Detect which cell encompasses the target text, then output its (X, Y) center coordinate. 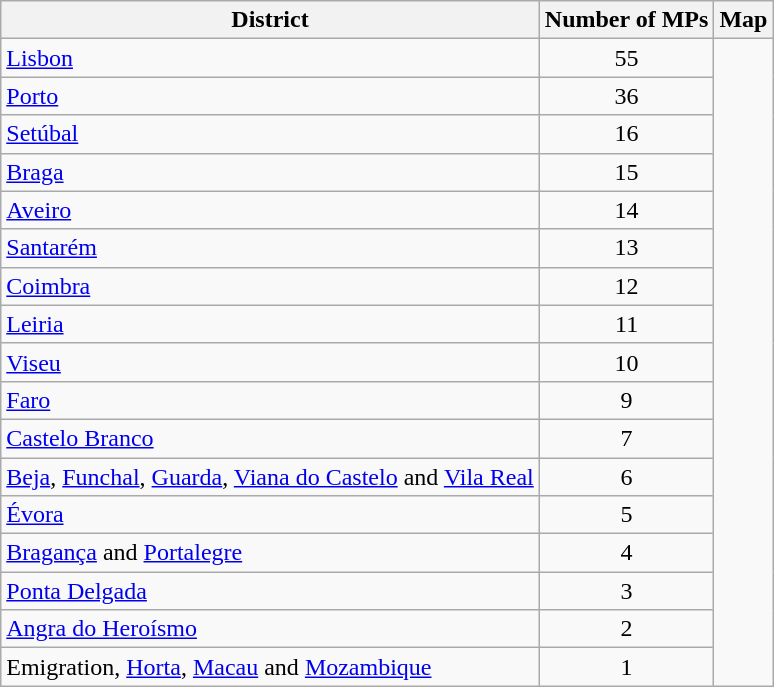
Map (744, 20)
14 (626, 210)
2 (626, 629)
Castelo Branco (270, 438)
1 (626, 667)
13 (626, 248)
3 (626, 591)
6 (626, 477)
Setúbal (270, 134)
Bragança and Portalegre (270, 553)
Coimbra (270, 286)
District (270, 20)
7 (626, 438)
Porto (270, 96)
10 (626, 362)
Leiria (270, 324)
Viseu (270, 362)
Braga (270, 172)
Number of MPs (626, 20)
15 (626, 172)
4 (626, 553)
Santarém (270, 248)
12 (626, 286)
55 (626, 58)
5 (626, 515)
9 (626, 400)
Évora (270, 515)
36 (626, 96)
11 (626, 324)
Faro (270, 400)
Ponta Delgada (270, 591)
Angra do Heroísmo (270, 629)
Beja, Funchal, Guarda, Viana do Castelo and Vila Real (270, 477)
Lisbon (270, 58)
Aveiro (270, 210)
16 (626, 134)
Emigration, Horta, Macau and Mozambique (270, 667)
